Capture the cell that displays the provided text and extract its [x, y] central coordinate. 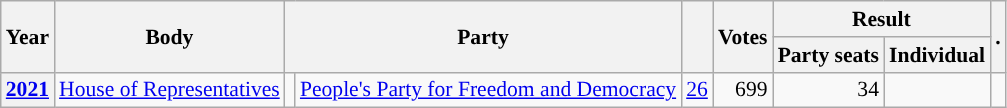
Individual [937, 55]
34 [828, 90]
2021 [28, 90]
Party [483, 36]
Year [28, 36]
People's Party for Freedom and Democracy [488, 90]
26 [697, 90]
House of Representatives [170, 90]
Votes [743, 36]
Result [882, 19]
Party seats [828, 55]
699 [743, 90]
. [998, 36]
Body [170, 36]
